From the cell containing the given text, extract its center point as (x, y) coordinate. 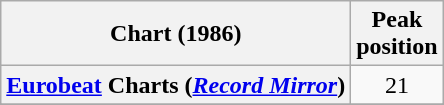
Peakposition (397, 34)
Chart (1986) (176, 34)
Eurobeat Charts (Record Mirror) (176, 85)
21 (397, 85)
